Identify which cell holds the provided text, then report its (X, Y) central coordinate. 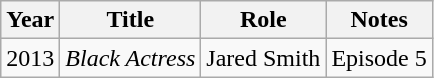
Role (264, 20)
Black Actress (130, 58)
Title (130, 20)
Year (30, 20)
2013 (30, 58)
Jared Smith (264, 58)
Notes (379, 20)
Episode 5 (379, 58)
